Identify which cell holds the provided text, then report its [x, y] central coordinate. 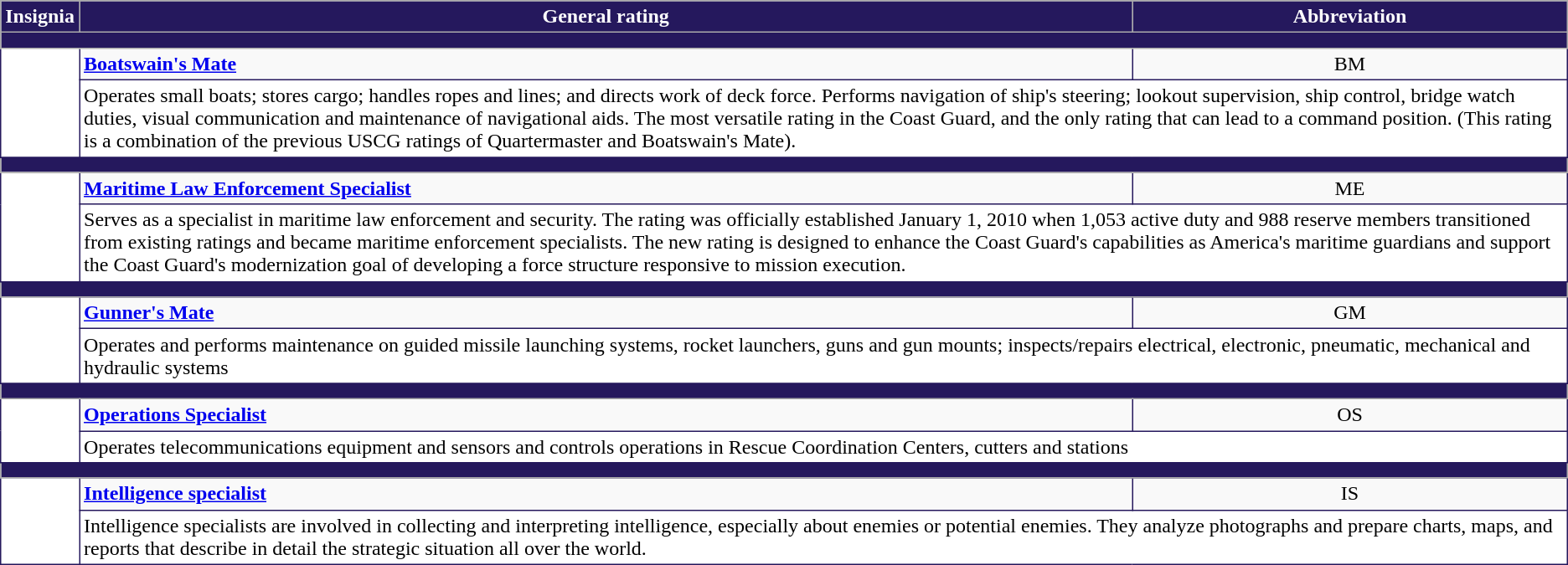
GM [1350, 313]
Intelligence specialist [606, 494]
Abbreviation [1350, 17]
OS [1350, 414]
Boatswain's Mate [606, 64]
IS [1350, 494]
ME [1350, 188]
Maritime Law Enforcement Specialist [606, 188]
Insignia [40, 17]
Operations Specialist [606, 414]
Gunner's Mate [606, 313]
General rating [606, 17]
Operates telecommunications equipment and sensors and controls operations in Rescue Coordination Centers, cutters and stations [824, 446]
BM [1350, 64]
